Return the [X, Y] coordinate for the center point of the cell that contains the specified text.  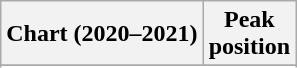
Peakposition [249, 34]
Chart (2020–2021) [102, 34]
